Extract the (x, y) coordinate from the center of the cell holding the provided text.  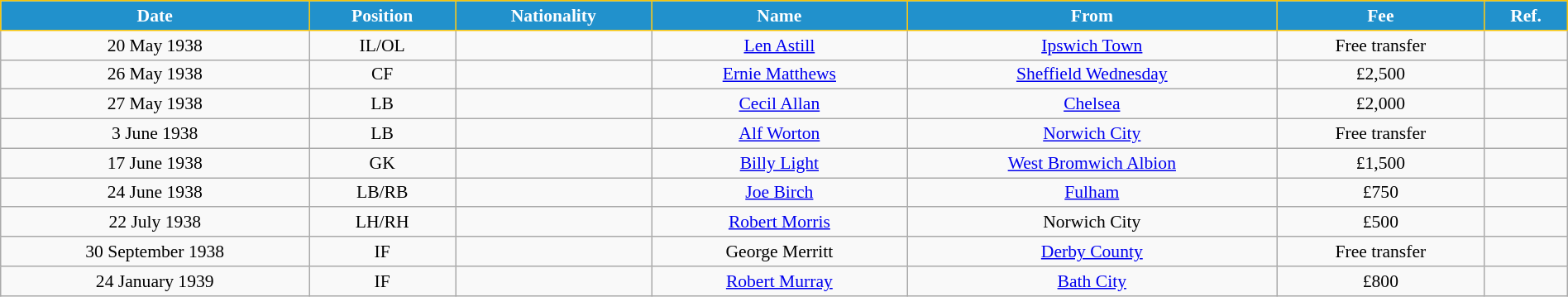
27 May 1938 (155, 104)
17 June 1938 (155, 163)
30 September 1938 (155, 251)
Ipswich Town (1092, 46)
Sheffield Wednesday (1092, 74)
IL/OL (382, 46)
Billy Light (779, 163)
LH/RH (382, 223)
26 May 1938 (155, 74)
Derby County (1092, 251)
£1,500 (1381, 163)
Ref. (1526, 16)
Len Astill (779, 46)
Robert Murray (779, 281)
Bath City (1092, 281)
24 January 1939 (155, 281)
Chelsea (1092, 104)
£750 (1381, 193)
Date (155, 16)
20 May 1938 (155, 46)
GK (382, 163)
Position (382, 16)
Alf Worton (779, 134)
George Merritt (779, 251)
West Bromwich Albion (1092, 163)
Robert Morris (779, 223)
Name (779, 16)
Nationality (554, 16)
Joe Birch (779, 193)
£500 (1381, 223)
Cecil Allan (779, 104)
24 June 1938 (155, 193)
CF (382, 74)
Ernie Matthews (779, 74)
£2,500 (1381, 74)
3 June 1938 (155, 134)
Fee (1381, 16)
LB/RB (382, 193)
From (1092, 16)
22 July 1938 (155, 223)
£800 (1381, 281)
Fulham (1092, 193)
£2,000 (1381, 104)
